Determine the (X, Y) coordinate at the center of the cell enclosing the given text.  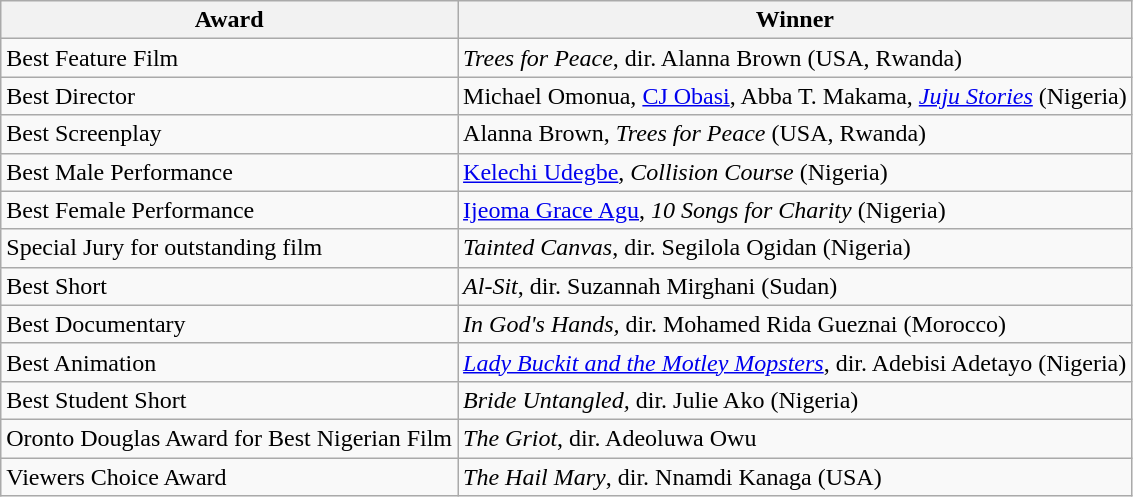
Oronto Douglas Award for Best Nigerian Film (230, 438)
Trees for Peace, dir. Alanna Brown (USA, Rwanda) (796, 58)
Kelechi Udegbe, Collision Course (Nigeria) (796, 172)
Best Student Short (230, 400)
In God's Hands, dir. Mohamed Rida Gueznai (Morocco) (796, 324)
Best Director (230, 96)
Best Female Performance (230, 210)
Michael Omonua, CJ Obasi, Abba T. Makama, Juju Stories (Nigeria) (796, 96)
Best Documentary (230, 324)
Alanna Brown, Trees for Peace (USA, Rwanda) (796, 134)
Best Animation (230, 362)
Ijeoma Grace Agu, 10 Songs for Charity (Nigeria) (796, 210)
Tainted Canvas, dir. Segilola Ogidan (Nigeria) (796, 248)
Winner (796, 20)
Viewers Choice Award (230, 477)
Bride Untangled, dir. Julie Ako (Nigeria) (796, 400)
Al-Sit, dir. Suzannah Mirghani (Sudan) (796, 286)
The Griot, dir. Adeoluwa Owu (796, 438)
The Hail Mary, dir. Nnamdi Kanaga (USA) (796, 477)
Best Short (230, 286)
Lady Buckit and the Motley Mopsters, dir. Adebisi Adetayo (Nigeria) (796, 362)
Special Jury for outstanding film (230, 248)
Best Male Performance (230, 172)
Best Feature Film (230, 58)
Award (230, 20)
Best Screenplay (230, 134)
